Find where the given text appears and provide that cell's center as [X, Y] coordinate. 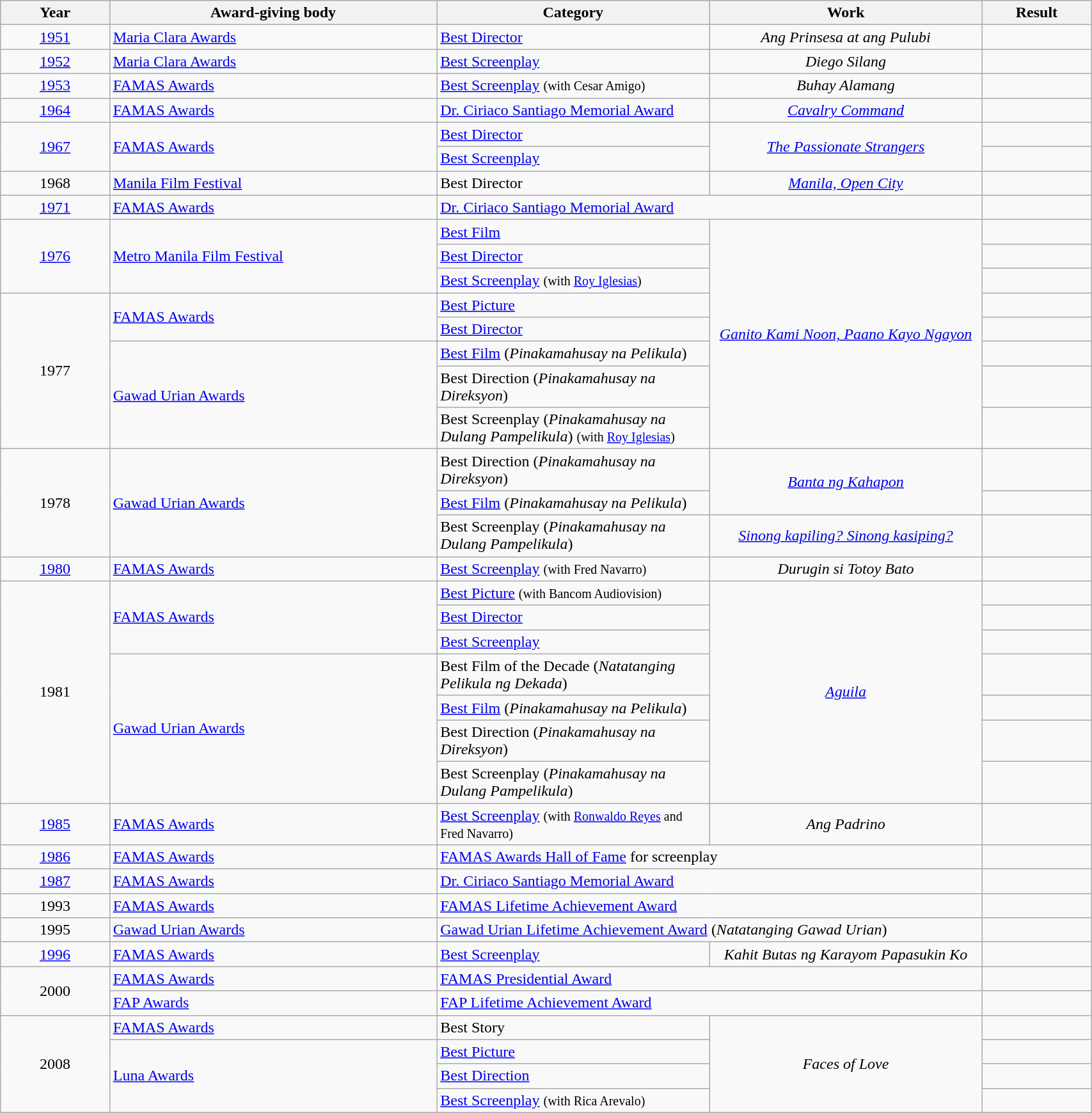
Best Screenplay (with Roy Iglesias) [573, 280]
1986 [55, 857]
1952 [55, 61]
1951 [55, 37]
Best Screenplay (with Ronwaldo Reyes and Fred Navarro) [573, 824]
Category [573, 13]
Best Film of the Decade (Natatanging Pelikula ng Dekada) [573, 674]
1977 [55, 371]
Award-giving body [273, 13]
FAMAS Awards Hall of Fame for screenplay [709, 857]
1971 [55, 207]
1978 [55, 503]
The Passionate Strangers [846, 146]
Buhay Alamang [846, 86]
Result [1036, 13]
1953 [55, 86]
2000 [55, 991]
1987 [55, 881]
1964 [55, 110]
Sinong kapiling? Sinong kasiping? [846, 536]
Faces of Love [846, 1064]
Best Direction [573, 1076]
FAMAS Lifetime Achievement Award [709, 906]
Ganito Kami Noon, Paano Kayo Ngayon [846, 334]
1967 [55, 146]
Aguila [846, 692]
1976 [55, 256]
Cavalry Command [846, 110]
1985 [55, 824]
Best Screenplay (with Cesar Amigo) [573, 86]
Gawad Urian Lifetime Achievement Award (Natatanging Gawad Urian) [709, 930]
Best Screenplay (with Rica Arevalo) [573, 1100]
Kahit Butas ng Karayom Papasukin Ko [846, 954]
Manila, Open City [846, 183]
2008 [55, 1064]
1968 [55, 183]
Durugin si Totoy Bato [846, 569]
1993 [55, 906]
1980 [55, 569]
Best Screenplay (with Fred Navarro) [573, 569]
FAP Awards [273, 1003]
1996 [55, 954]
Ang Prinsesa at ang Pulubi [846, 37]
Best Story [573, 1027]
Luna Awards [273, 1076]
Diego Silang [846, 61]
Ang Padrino [846, 824]
FAP Lifetime Achievement Award [709, 1003]
Banta ng Kahapon [846, 482]
Year [55, 13]
Best Screenplay (Pinakamahusay na Dulang Pampelikula) (with Roy Iglesias) [573, 429]
Work [846, 13]
1995 [55, 930]
Metro Manila Film Festival [273, 256]
Best Film [573, 232]
FAMAS Presidential Award [709, 979]
Manila Film Festival [273, 183]
Best Picture (with Bancom Audiovision) [573, 593]
1981 [55, 692]
